Extract the [X, Y] coordinate from the center of the cell holding the provided text.  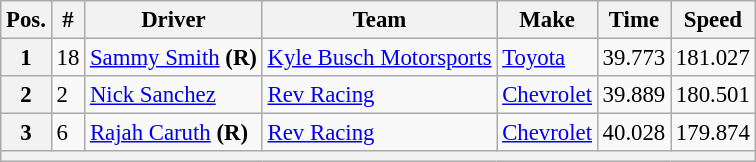
Driver [174, 20]
3 [26, 133]
1 [26, 58]
181.027 [714, 58]
Time [634, 20]
Nick Sanchez [174, 95]
179.874 [714, 133]
Speed [714, 20]
Pos. [26, 20]
Sammy Smith (R) [174, 58]
Team [380, 20]
Rajah Caruth (R) [174, 133]
6 [68, 133]
39.889 [634, 95]
39.773 [634, 58]
# [68, 20]
18 [68, 58]
Kyle Busch Motorsports [380, 58]
180.501 [714, 95]
40.028 [634, 133]
Toyota [547, 58]
Make [547, 20]
